Pinpoint the cell where the given text exists, returning its [x, y] midpoint coordinate. 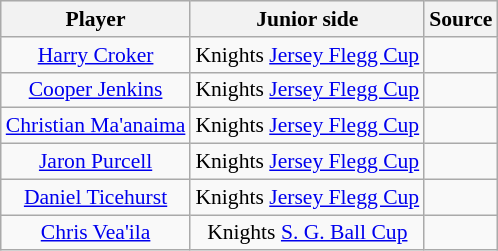
Harry Croker [96, 55]
Knights S. G. Ball Cup [307, 233]
Junior side [307, 19]
Source [460, 19]
Cooper Jenkins [96, 90]
Player [96, 19]
Chris Vea'ila [96, 233]
Christian Ma'anaima [96, 126]
Jaron Purcell [96, 162]
Daniel Ticehurst [96, 197]
